Return the [X, Y] coordinate for the center point of the cell that contains the specified text.  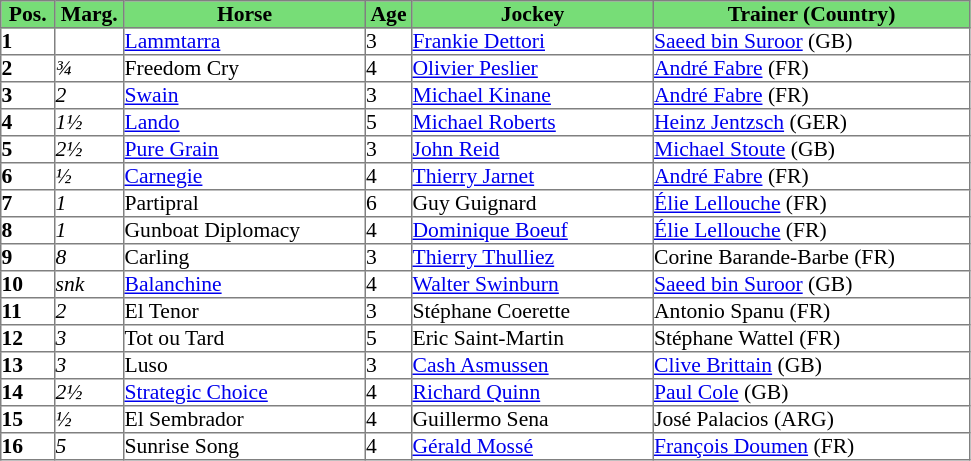
El Sembrador [245, 420]
Balanchine [245, 284]
Freedom Cry [245, 68]
Carling [245, 258]
Richard Quinn [533, 392]
Gérald Mossé [533, 446]
Dominique Boeuf [533, 230]
Olivier Peslier [533, 68]
Partipral [245, 204]
Lammtarra [245, 42]
Michael Kinane [533, 96]
Cash Asmussen [533, 366]
Frankie Dettori [533, 42]
Michael Roberts [533, 122]
Eric Saint-Martin [533, 338]
1½ [90, 122]
snk [90, 284]
14 [28, 392]
Clive Brittain (GB) [811, 366]
10 [28, 284]
Pos. [28, 14]
Jockey [533, 14]
Guy Guignard [533, 204]
Thierry Thulliez [533, 258]
Stéphane Wattel (FR) [811, 338]
Walter Swinburn [533, 284]
Luso [245, 366]
Horse [245, 14]
16 [28, 446]
Corine Barande-Barbe (FR) [811, 258]
Lando [245, 122]
Michael Stoute (GB) [811, 150]
12 [28, 338]
Gunboat Diplomacy [245, 230]
Antonio Spanu (FR) [811, 312]
Heinz Jentzsch (GER) [811, 122]
11 [28, 312]
Strategic Choice [245, 392]
7 [28, 204]
Stéphane Coerette [533, 312]
15 [28, 420]
¾ [90, 68]
Marg. [90, 14]
El Tenor [245, 312]
José Palacios (ARG) [811, 420]
Tot ou Tard [245, 338]
Paul Cole (GB) [811, 392]
Swain [245, 96]
13 [28, 366]
9 [28, 258]
Carnegie [245, 176]
Sunrise Song [245, 446]
Age [388, 14]
François Doumen (FR) [811, 446]
Guillermo Sena [533, 420]
Pure Grain [245, 150]
Trainer (Country) [811, 14]
John Reid [533, 150]
Thierry Jarnet [533, 176]
